Extract the (x, y) coordinate from the center of the cell holding the provided text.  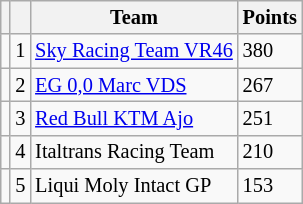
4 (20, 152)
5 (20, 186)
EG 0,0 Marc VDS (134, 85)
251 (270, 118)
1 (20, 51)
2 (20, 85)
Italtrans Racing Team (134, 152)
Team (134, 17)
153 (270, 186)
Points (270, 17)
380 (270, 51)
3 (20, 118)
Red Bull KTM Ajo (134, 118)
Liqui Moly Intact GP (134, 186)
Sky Racing Team VR46 (134, 51)
210 (270, 152)
267 (270, 85)
